Pinpoint the cell where the given text exists, returning its [X, Y] midpoint coordinate. 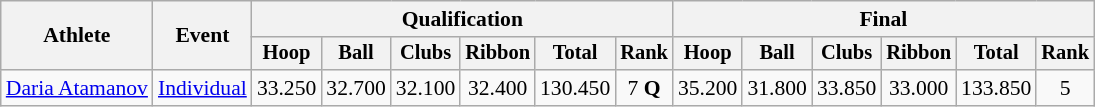
33.850 [846, 88]
5 [1065, 88]
33.000 [918, 88]
35.200 [708, 88]
Qualification [462, 19]
32.100 [426, 88]
Individual [202, 88]
33.250 [286, 88]
32.700 [356, 88]
Daria Atamanov [77, 88]
Event [202, 36]
133.850 [996, 88]
130.450 [575, 88]
32.400 [498, 88]
7 Q [644, 88]
Athlete [77, 36]
Final [884, 19]
31.800 [776, 88]
